Return the [x, y] coordinate for the center point of the cell that contains the specified text.  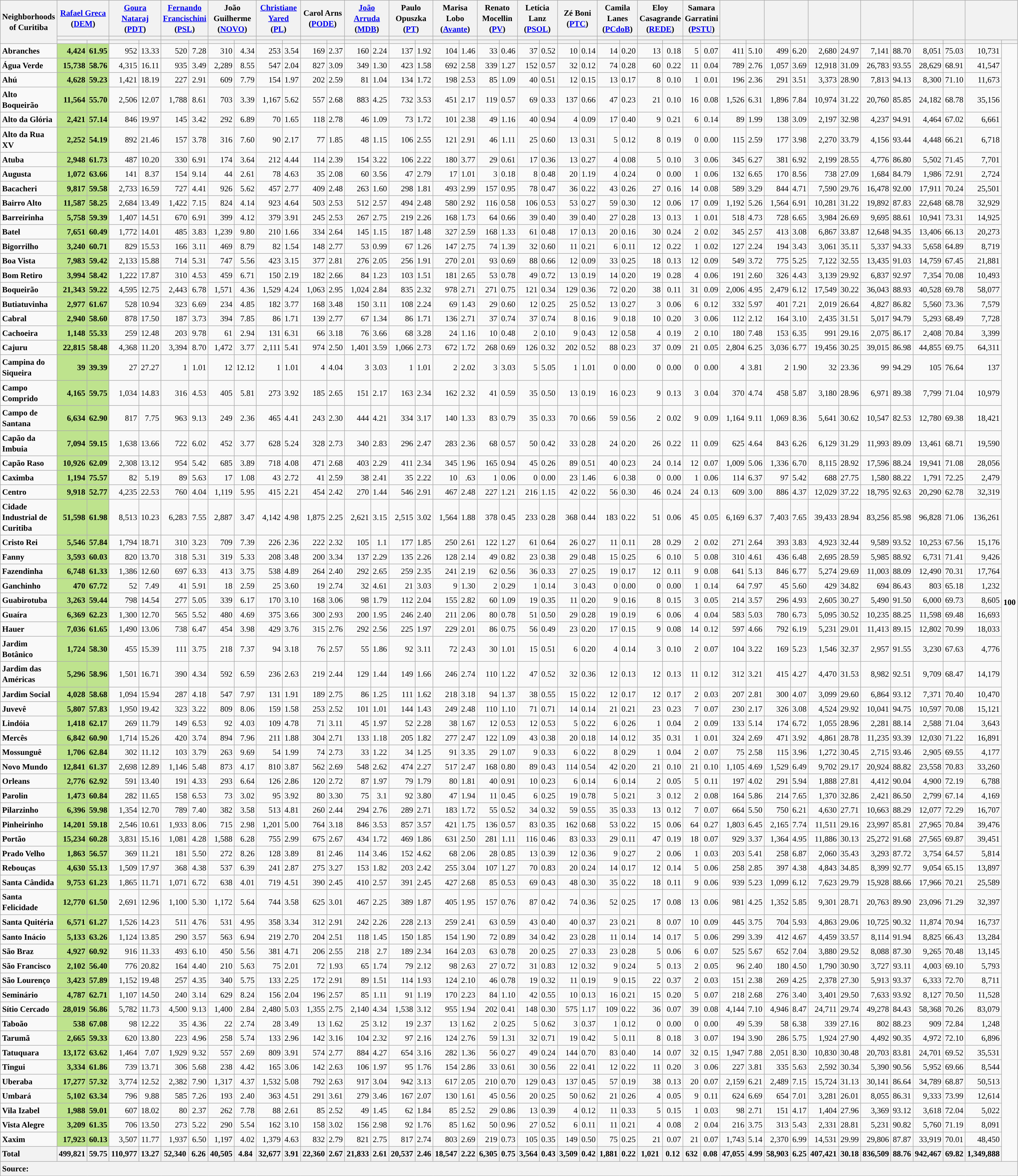
10,470 [983, 695]
89.15 [902, 630]
1,066 [402, 348]
Goura Nataraj(PDT) [135, 19]
30.34 [850, 1067]
172 [313, 980]
3.00 [755, 492]
13.40 [150, 781]
12.60 [150, 572]
531 [221, 922]
27.75 [850, 478]
85.85 [902, 100]
23,096 [928, 902]
16,891 [983, 737]
883 [358, 100]
91.03 [902, 261]
7.01 [799, 1096]
597 [733, 630]
728 [777, 218]
2.02 [468, 368]
61.23 [98, 882]
2,715 [876, 752]
0.91 [508, 781]
407,421 [824, 1154]
30.52 [850, 615]
3,509 [569, 1154]
335 [777, 1067]
11,564 [72, 100]
706 [124, 1125]
279 [358, 1096]
225 [402, 630]
70.40 [954, 695]
82.53 [902, 418]
574 [313, 1053]
1,772 [124, 232]
1,790 [824, 966]
420 [175, 737]
57 [609, 1081]
1,024 [358, 290]
4,843 [824, 868]
163 [402, 393]
90 [269, 140]
281 [488, 839]
Ahú [29, 80]
19,941 [928, 463]
Seminário [29, 995]
15.26 [150, 737]
48,450 [983, 1139]
71.06 [954, 518]
268 [488, 348]
138 [777, 120]
86.43 [902, 586]
69.73 [954, 600]
14,179 [983, 675]
28.71 [850, 902]
764 [313, 824]
6,788 [983, 781]
389 [402, 902]
256 [402, 261]
9.78 [198, 333]
Jardim Botânico [29, 650]
Capão da Imbuia [29, 443]
62.78 [954, 492]
8,127 [928, 995]
72.25 [954, 478]
3.1 [380, 796]
3,984 [824, 218]
14.83 [150, 393]
20,763 [876, 902]
11.12 [150, 752]
378 [488, 518]
1.87 [424, 902]
73.31 [954, 218]
293 [221, 781]
33.57 [850, 937]
3.64 [246, 159]
652 [777, 952]
130 [446, 1096]
14.54 [150, 600]
11,874 [928, 922]
11,528 [983, 995]
298 [402, 188]
1,386 [124, 572]
90.32 [902, 922]
João Arruda(MDB) [367, 19]
11,598 [928, 615]
810 [269, 767]
2,382 [175, 1081]
843 [777, 443]
58.42 [98, 276]
1,924 [824, 1038]
4,448 [928, 140]
15,928 [876, 882]
Samara Garratini(PSTU) [701, 19]
13,284 [983, 937]
127 [733, 246]
6.87 [799, 854]
10.23 [150, 518]
3.79 [198, 752]
2,592 [824, 1067]
5,560 [928, 304]
15,724 [824, 1081]
20,703 [876, 1053]
3.35 [468, 752]
397 [777, 868]
1,272 [824, 752]
546 [402, 492]
776 [124, 966]
6.19 [799, 630]
59.42 [98, 261]
5.26 [755, 203]
66.21 [954, 140]
5,095 [824, 615]
Cidade Industrial de Curitiba [29, 518]
Tatuquara [29, 1053]
70.26 [954, 1009]
1,379 [269, 1139]
4.42 [246, 1067]
86.31 [902, 1096]
7.84 [799, 100]
4,827 [876, 304]
85.81 [902, 824]
802 [876, 1024]
1.65 [292, 120]
2,948 [72, 159]
30.27 [850, 600]
39.39 [98, 368]
6.70 [799, 463]
1,881 [609, 1154]
1,580 [876, 478]
2,588 [928, 723]
403 [358, 463]
37.22 [850, 492]
35.43 [850, 854]
94.79 [902, 319]
302 [124, 752]
5.19 [150, 478]
17,277 [72, 1081]
Guabirotuba [29, 600]
3,593 [72, 557]
3.17 [424, 418]
14.01 [150, 232]
6,661 [983, 120]
503 [313, 203]
33,919 [928, 1139]
3,281 [824, 1096]
8,605 [983, 600]
2,408 [928, 333]
3.47 [246, 518]
6.20 [799, 51]
1,418 [72, 723]
Cajuru [29, 348]
5,760 [928, 1125]
923 [269, 203]
47,055 [733, 1154]
3.74 [198, 737]
4.01 [246, 882]
1,370 [824, 796]
8.30 [799, 1053]
1,638 [124, 443]
2,133 [124, 261]
5.00 [292, 824]
198 [446, 80]
93.44 [902, 140]
60.71 [98, 246]
697 [175, 572]
528 [124, 304]
0.54 [588, 767]
1.39 [508, 246]
363 [269, 1096]
Total [29, 1154]
5.91 [198, 586]
Centro [29, 492]
39,476 [983, 824]
49,278 [876, 1009]
2.23 [468, 995]
3,036 [777, 348]
512 [358, 203]
94.13 [902, 80]
6,369 [72, 615]
2,281 [876, 723]
1,055 [824, 723]
775 [777, 261]
Atuba [29, 159]
6,842 [72, 737]
62.71 [98, 995]
5,952 [928, 1067]
93.55 [902, 66]
Cabral [29, 319]
1,401 [358, 348]
393 [777, 542]
264 [313, 572]
Alto da Glória [29, 120]
3.78 [198, 140]
2.56 [380, 630]
487 [124, 159]
328 [313, 443]
4.84 [246, 1154]
4.98 [292, 518]
2,680 [824, 51]
5.86 [755, 796]
185 [313, 393]
459 [221, 276]
14.51 [150, 218]
7,651 [72, 232]
7,701 [983, 159]
2,331 [824, 1125]
4,177 [983, 752]
58,903 [777, 1154]
Marisa Lobo(Avante) [455, 19]
3.90 [755, 1038]
399 [221, 218]
Santa Felicidade [29, 902]
7,354 [928, 276]
63.62 [98, 1053]
57.83 [98, 709]
1,400 [221, 1009]
283 [446, 443]
563 [221, 937]
955 [446, 1009]
58.48 [98, 348]
Carol Arns(PODE) [323, 19]
7.78 [246, 1111]
71.41 [954, 557]
7,403 [777, 518]
8.61 [198, 100]
93.39 [902, 737]
3.40 [799, 995]
5,641 [824, 418]
5.43 [799, 1125]
22,648 [928, 203]
457 [269, 188]
61.86 [98, 1067]
8,114 [876, 937]
63.34 [98, 1096]
86.98 [902, 348]
2.28 [424, 723]
9,817 [72, 188]
1.75 [468, 824]
3,240 [72, 246]
4,003 [928, 966]
Pinheirinho [29, 824]
17,911 [928, 188]
3.13 [424, 1081]
71.29 [954, 902]
272 [221, 854]
60.92 [98, 952]
54.19 [98, 140]
1,532 [269, 1081]
6.27 [755, 159]
5.10 [755, 51]
1.1 [380, 542]
16,737 [983, 922]
242 [358, 922]
2,199 [824, 159]
1,194 [72, 478]
444 [358, 418]
Mercês [29, 737]
1,172 [221, 902]
13,461 [928, 443]
0.96 [508, 1125]
222 [313, 542]
8,115 [824, 463]
1.74 [380, 966]
4,628 [72, 80]
140 [446, 418]
Augusta [29, 174]
580 [446, 203]
2,308 [124, 463]
465 [269, 418]
12,780 [928, 418]
289 [402, 810]
10.20 [150, 159]
64,311 [983, 348]
5.97 [755, 304]
240 [175, 995]
939 [733, 882]
13.50 [150, 1125]
91.50 [902, 600]
5.30 [198, 902]
3.87 [292, 767]
4.35 [198, 980]
8,719 [983, 246]
1.48 [424, 232]
1.17 [588, 1009]
8,982 [876, 675]
5.54 [246, 1125]
70.99 [954, 630]
69.48 [954, 615]
9,333 [928, 1096]
17,923 [72, 1139]
27,965 [928, 824]
6.73 [799, 615]
12.07 [150, 100]
Mossunguê [29, 752]
1,473 [72, 796]
Abranches [29, 51]
4.81 [292, 810]
12.52 [150, 1081]
29.99 [850, 1139]
2,957 [876, 650]
10,979 [983, 393]
34,789 [928, 1081]
36,043 [876, 290]
617 [446, 1081]
6.89 [246, 120]
5.81 [246, 393]
3.42 [198, 120]
Santa Cândida [29, 882]
1,422 [175, 203]
4,169 [983, 796]
981 [733, 902]
92.97 [902, 276]
5.93 [799, 922]
22.53 [150, 492]
61.98 [98, 518]
65 [358, 966]
94.33 [902, 246]
4,900 [928, 781]
15,121 [983, 709]
11.71 [150, 882]
7.90 [198, 1081]
0.89 [508, 937]
64.89 [954, 246]
228 [402, 922]
136,261 [983, 518]
2,546 [124, 824]
7.40 [198, 810]
4.78 [292, 723]
12.96 [150, 902]
0.64 [548, 542]
28,019 [72, 1009]
71.22 [954, 737]
4.50 [799, 966]
7,141 [876, 51]
167 [402, 1096]
13,897 [983, 868]
Novo Mundo [29, 767]
1,888 [824, 781]
88.23 [902, 1024]
1,706 [72, 752]
11.79 [150, 723]
63.66 [98, 174]
18.19 [150, 80]
30.22 [850, 290]
2.93 [336, 615]
Portão [29, 839]
688 [824, 478]
2,799 [928, 796]
10,941 [928, 218]
27.71 [850, 810]
Letícia Lanz(PSOL) [537, 19]
747 [221, 261]
3.96 [799, 752]
1,896 [777, 100]
44,855 [928, 348]
517 [446, 767]
5,022 [983, 1111]
575 [569, 1009]
72.70 [954, 980]
1,986 [928, 174]
56.57 [98, 854]
4.33 [198, 781]
4,235 [124, 492]
Orleans [29, 781]
1,069 [777, 418]
3.01 [336, 902]
391 [402, 882]
Neighborhoods of Curitiba [29, 22]
Pilarzinho [29, 810]
58,077 [983, 290]
324 [733, 737]
537 [221, 868]
29,806 [876, 1139]
22,360 [313, 1154]
5.25 [799, 261]
1,501 [124, 675]
629 [221, 995]
86.17 [902, 333]
1,057 [777, 66]
718 [269, 463]
13,172 [72, 1053]
8,544 [983, 1067]
624 [733, 1096]
22,815 [72, 348]
11.33 [150, 952]
685 [221, 463]
4.44 [292, 159]
0.49 [548, 630]
2,252 [72, 140]
1,192 [733, 203]
8.70 [198, 348]
6.02 [198, 443]
75.57 [98, 478]
318 [175, 557]
9.11 [755, 418]
72.04 [954, 1111]
4,863 [824, 922]
6.78 [198, 290]
89.38 [902, 393]
3.14 [198, 995]
1,947 [733, 1053]
722 [175, 443]
6,718 [983, 140]
0.68 [588, 824]
844 [777, 188]
5,017 [876, 319]
1.31 [508, 1038]
7,122 [824, 261]
5.13 [755, 572]
Jardim Social [29, 695]
1,472 [221, 348]
1.26 [424, 246]
88.93 [902, 290]
19,456 [824, 348]
91.55 [902, 650]
13.71 [150, 1067]
8.56 [799, 174]
3.37 [755, 839]
15,176 [983, 542]
4,946 [777, 1009]
87.87 [902, 1139]
55.33 [98, 333]
1,063 [313, 290]
71.19 [954, 1125]
88.66 [902, 882]
25,589 [983, 882]
4,787 [72, 995]
9,702 [824, 767]
14,925 [983, 218]
942,467 [928, 1154]
70.48 [954, 952]
86.64 [902, 1081]
13.06 [150, 630]
93.92 [902, 995]
27.16 [850, 1024]
15.39 [150, 650]
8,300 [928, 80]
96 [733, 966]
0.79 [508, 418]
10,731 [983, 51]
13,406 [928, 232]
24,182 [928, 100]
59.18 [98, 824]
29.60 [850, 695]
12.48 [150, 333]
5,102 [72, 1096]
7,983 [72, 261]
68.91 [954, 66]
51,598 [72, 518]
19,590 [983, 443]
8,088 [876, 952]
2,684 [124, 203]
5.52 [198, 615]
2.83 [380, 443]
9,054 [928, 868]
857 [402, 824]
Camila Lanes(PCdoB) [618, 19]
2,370 [777, 1139]
4.93 [799, 600]
1.34 [380, 319]
694 [876, 586]
1,571 [221, 290]
33.87 [850, 232]
7,813 [876, 80]
29.01 [850, 630]
7.88 [755, 1053]
5.94 [799, 781]
1,232 [983, 586]
28.59 [850, 557]
27.81 [850, 781]
250 [446, 542]
7.21 [799, 304]
27.30 [850, 980]
7.07 [150, 1053]
69.78 [954, 290]
585 [175, 1096]
1.18 [380, 737]
1.73 [468, 218]
35,156 [983, 100]
4.03 [246, 723]
57.32 [98, 1081]
5.68 [198, 1067]
755 [269, 839]
9.88 [150, 1096]
27,565 [928, 839]
1,421 [124, 80]
739 [124, 1067]
31.09 [850, 66]
5.60 [799, 586]
917 [358, 1081]
236 [269, 675]
836,509 [876, 1154]
470 [72, 586]
1.84 [424, 1111]
2.78 [336, 120]
59.58 [98, 188]
2.13 [424, 922]
11,886 [824, 839]
15,234 [72, 839]
62.23 [98, 615]
90.35 [902, 1038]
886 [777, 492]
30,141 [876, 1081]
9.80 [246, 232]
349 [358, 66]
2,940 [72, 319]
2,075 [876, 333]
68.49 [954, 319]
592 [221, 675]
Renato Mocellin(PV) [497, 19]
6,000 [928, 600]
160 [358, 51]
58.25 [98, 203]
31.51 [850, 319]
6.99 [799, 1139]
Santa Quitéria [29, 922]
5.22 [198, 1125]
88.82 [902, 767]
107 [488, 868]
6.64 [246, 781]
1,509 [124, 868]
6,837 [876, 276]
499,821 [72, 1154]
56.40 [98, 966]
1,404 [824, 1111]
32,929 [983, 203]
4.76 [198, 922]
68.87 [954, 1081]
315 [313, 630]
86.50 [902, 796]
15.16 [150, 839]
4.21 [380, 418]
Alto Boqueirão [29, 100]
0.80 [508, 767]
19.97 [150, 120]
10,974 [824, 100]
358 [269, 922]
13.27 [150, 1154]
32.44 [850, 542]
798 [124, 600]
589 [733, 188]
7.26 [198, 1096]
70.50 [954, 995]
58.30 [98, 650]
11,413 [876, 630]
44 [221, 174]
62.09 [98, 463]
93.11 [902, 966]
5,296 [72, 675]
25,501 [983, 188]
141 [124, 174]
72.10 [954, 1038]
2,197 [824, 120]
4.85 [246, 304]
20,273 [983, 232]
824 [221, 203]
30.90 [850, 966]
71.45 [954, 159]
1,100 [175, 902]
2,977 [72, 304]
70.01 [954, 1139]
3.73 [198, 319]
88.25 [902, 615]
3.61 [336, 1096]
1,124 [124, 937]
330 [175, 159]
62.90 [98, 418]
1,490 [124, 630]
3,061 [824, 246]
15.88 [150, 261]
61.35 [98, 1125]
88.92 [902, 557]
369 [124, 854]
18,547 [446, 1154]
28.81 [850, 1125]
3,180 [824, 393]
28.92 [850, 463]
Bom Retiro [29, 276]
715 [221, 824]
929 [733, 839]
2,515 [402, 518]
83,256 [876, 518]
3.59 [380, 348]
32.55 [850, 261]
13,435 [876, 261]
3,994 [72, 276]
916 [124, 952]
10,041 [876, 709]
6.47 [198, 630]
255 [446, 868]
3.76 [292, 630]
61.67 [98, 304]
21,881 [983, 261]
13.80 [150, 1038]
Christiane Yared(PL) [278, 19]
8.24 [246, 995]
11,511 [824, 824]
4,861 [824, 737]
9.14 [198, 174]
0.44 [588, 518]
894 [221, 737]
20,760 [876, 100]
7.55 [198, 518]
0.73 [508, 1139]
379 [269, 218]
88.22 [902, 478]
1.37 [508, 695]
5.06 [755, 463]
233 [528, 518]
12,614 [983, 1096]
565 [175, 615]
1,863 [72, 854]
3,564 [528, 1154]
1,071 [175, 882]
92.51 [902, 675]
67.56 [954, 542]
6,731 [928, 557]
92.77 [902, 868]
8,711 [983, 980]
5,133 [72, 937]
13.70 [150, 557]
João Guilherme(NOVO) [232, 19]
10,493 [983, 276]
Taboão [29, 1024]
96,828 [928, 518]
6,571 [72, 922]
67.45 [954, 261]
Butiatuvinha [29, 304]
638 [221, 882]
2,698 [124, 767]
3,263 [72, 600]
66 [313, 333]
Hauer [29, 630]
7,094 [72, 443]
2,489 [777, 1081]
11,235 [876, 737]
84.43 [902, 1009]
2.7 [380, 952]
5,782 [124, 1009]
8,825 [928, 937]
286 [777, 1038]
6,864 [876, 695]
760 [175, 492]
59.44 [98, 600]
2,051 [777, 1053]
1,988 [72, 1111]
23,997 [876, 824]
5.85 [799, 902]
24.97 [850, 51]
3.51 [799, 80]
1.67 [468, 723]
2,443 [175, 290]
4,144 [733, 1009]
4.67 [799, 937]
69.52 [954, 1053]
234 [221, 304]
750 [777, 810]
14.50 [150, 995]
65.18 [954, 586]
83,079 [983, 1009]
5.95 [246, 492]
139 [313, 319]
9,753 [72, 882]
5.24 [292, 443]
66.43 [954, 937]
4,028 [72, 695]
3.21 [755, 675]
52.77 [98, 492]
2,665 [72, 1038]
88.29 [902, 810]
5,985 [876, 557]
12,029 [824, 492]
83.81 [902, 1053]
55.13 [98, 868]
0.82 [508, 557]
11.21 [150, 854]
11,003 [876, 572]
4,492 [876, 1038]
35,531 [983, 1053]
5,490 [876, 600]
207 [733, 695]
892 [124, 140]
727 [175, 188]
2.85 [755, 868]
3,401 [824, 995]
Alto da Rua XV [29, 140]
57.84 [98, 542]
1,021 [650, 1154]
134 [402, 80]
64.57 [954, 854]
4.14 [246, 203]
26.64 [850, 304]
4,500 [175, 1009]
2,621 [358, 518]
33.79 [850, 140]
2,733 [124, 188]
549 [733, 261]
9,301 [824, 902]
1,937 [175, 1139]
61.33 [98, 572]
108 [402, 304]
60.84 [98, 796]
1,538 [402, 1009]
69.38 [954, 418]
33,260 [983, 767]
13,145 [983, 952]
4.89 [292, 572]
4.24 [292, 290]
85.98 [902, 518]
632 [692, 1154]
7,590 [824, 188]
2.08 [336, 174]
34.85 [850, 868]
935 [175, 66]
8,513 [124, 518]
20,924 [876, 767]
94.35 [902, 232]
6.35 [799, 333]
1,081 [175, 839]
2,060 [824, 854]
2.66 [336, 276]
Ganchinho [29, 586]
1,099 [777, 882]
59.98 [98, 810]
21,343 [72, 290]
Bigorrilho [29, 246]
954 [175, 463]
Caximba [29, 478]
3,618 [928, 1111]
591 [124, 781]
70.94 [954, 922]
90.82 [902, 1125]
1,167 [269, 100]
20,537 [402, 1154]
5,546 [72, 542]
4,412 [876, 781]
60.13 [98, 1139]
72.91 [954, 174]
6,305 [488, 1154]
1,300 [124, 615]
7.49 [150, 586]
Barreirinha [29, 218]
7.39 [246, 542]
208 [269, 557]
28,629 [928, 66]
675 [313, 839]
2.21 [292, 492]
67.14 [954, 796]
Cristo Rei [29, 542]
267 [358, 218]
59.22 [98, 290]
5.67 [755, 952]
5,758 [72, 218]
Xaxim [29, 1139]
10,547 [876, 418]
518 [733, 218]
135 [402, 557]
6.92 [799, 159]
4.66 [755, 630]
Boqueirão [29, 290]
6,971 [876, 393]
5,293 [928, 319]
30.48 [850, 1053]
100 [1009, 602]
São Francisco [29, 966]
10,663 [876, 810]
10,281 [824, 203]
1.08 [246, 478]
4,923 [824, 542]
59.01 [98, 1111]
70.31 [954, 572]
26,783 [876, 66]
1.36 [468, 1053]
3,230 [928, 650]
60.90 [98, 737]
86.80 [902, 159]
410 [358, 882]
8,055 [876, 1096]
67.02 [954, 120]
17.97 [150, 868]
6.10 [198, 952]
18.02 [150, 1111]
13.66 [150, 443]
72.19 [954, 781]
0.86 [508, 1111]
12,490 [928, 572]
28.90 [850, 80]
9,589 [876, 542]
Boa Vista [29, 261]
1,222 [124, 276]
30.25 [850, 348]
11.73 [150, 1009]
12,918 [824, 66]
628 [269, 443]
6.17 [246, 600]
2.95 [336, 290]
7.96 [246, 737]
287 [175, 695]
70.24 [954, 188]
926 [221, 188]
306 [175, 1067]
71.08 [954, 463]
8,091 [983, 1125]
991 [824, 333]
92.00 [902, 188]
14,531 [824, 1139]
28.94 [850, 518]
61.50 [98, 902]
16,478 [876, 188]
Tarumã [29, 1038]
884 [358, 1053]
31.29 [850, 443]
6.49 [799, 767]
12,802 [928, 630]
1,355 [313, 1009]
11.20 [150, 348]
719 [269, 882]
978 [446, 290]
1,146 [175, 767]
3,423 [72, 980]
61.37 [98, 767]
120 [313, 781]
1,714 [124, 737]
1,743 [733, 1139]
878 [124, 319]
59.23 [98, 80]
13.12 [150, 463]
238 [221, 1067]
1,791 [928, 478]
313 [777, 1125]
732 [402, 100]
1,794 [124, 542]
3,139 [824, 276]
1,803 [733, 824]
10,725 [876, 922]
1,933 [175, 824]
952 [124, 51]
1,546 [824, 650]
32.86 [850, 796]
4.18 [198, 695]
7.74 [799, 824]
16,693 [983, 615]
32.98 [850, 120]
1,201 [269, 824]
19.48 [150, 980]
5,658 [928, 246]
212 [269, 159]
0.85 [508, 854]
17.50 [150, 319]
226 [269, 542]
5,793 [983, 966]
15,738 [72, 66]
70.83 [954, 767]
10.61 [150, 824]
24,701 [928, 1053]
2.35 [424, 572]
909 [928, 1024]
Água Verde [29, 66]
32.37 [850, 650]
2,695 [824, 557]
26.01 [850, 1096]
94.91 [902, 120]
1,354 [124, 810]
3,369 [876, 1111]
87.72 [902, 854]
436 [777, 557]
73.99 [954, 1096]
835 [402, 290]
67.63 [954, 650]
132 [733, 174]
1.61 [468, 1096]
4.40 [198, 966]
6.45 [755, 824]
70.21 [954, 882]
7.75 [150, 418]
3,643 [983, 723]
89.09 [902, 443]
21.46 [150, 140]
474 [402, 767]
16.59 [150, 188]
382 [221, 810]
62.84 [98, 752]
71.10 [954, 80]
5.08 [292, 1081]
7,579 [983, 304]
827 [313, 66]
12.22 [150, 1024]
1,588 [221, 839]
93.52 [902, 542]
6,867 [824, 232]
9,695 [876, 218]
2.60 [755, 276]
São Lourenço [29, 980]
2,006 [733, 290]
9,918 [72, 492]
29.69 [850, 572]
São Braz [29, 952]
12,030 [928, 737]
5.64 [246, 902]
1,724 [72, 650]
11,993 [876, 443]
520 [175, 51]
6.48 [799, 557]
525 [733, 952]
10.94 [150, 304]
8,399 [876, 868]
4,524 [824, 709]
2.27 [424, 767]
821 [358, 1139]
9,709 [928, 675]
88.76 [902, 1154]
29.50 [850, 995]
5,274 [824, 572]
3,880 [824, 952]
1.54 [292, 246]
73.36 [954, 304]
197 [733, 781]
445 [733, 922]
34.82 [850, 586]
5,814 [983, 854]
1,950 [124, 709]
3.27 [336, 868]
4.73 [755, 218]
7,036 [72, 630]
494 [402, 203]
88.61 [902, 218]
14,759 [928, 261]
1,929 [175, 1053]
41,547 [983, 66]
Campina do Siqueira [29, 368]
8.37 [150, 174]
4,927 [72, 952]
2,506 [124, 100]
Cachoeira [29, 333]
3.28 [424, 333]
3,394 [175, 348]
664 [733, 810]
23,558 [928, 767]
39,433 [824, 518]
Vista Alegre [29, 1125]
873 [221, 767]
2,776 [72, 781]
1,407 [124, 218]
58.76 [98, 66]
670 [175, 218]
4,464 [928, 120]
69.10 [954, 966]
1,009 [733, 463]
Source: [509, 1169]
319 [221, 557]
52,340 [175, 1154]
205 [402, 737]
56.86 [98, 1009]
Uberaba [29, 1081]
91.94 [902, 937]
Bacacheri [29, 188]
30.45 [850, 752]
1,788 [175, 100]
15.94 [150, 695]
3.72 [755, 261]
3,399 [983, 333]
32,397 [983, 902]
8.36 [799, 418]
Sítio Cercado [29, 1009]
Bairro Alto [29, 203]
86.82 [902, 304]
299 [733, 937]
68.47 [954, 675]
2.82 [468, 600]
57.14 [98, 120]
32,319 [983, 492]
6,896 [983, 1038]
2,605 [824, 600]
17,966 [928, 882]
692 [446, 66]
2,140 [358, 1009]
3,774 [124, 1081]
12.75 [150, 290]
832 [313, 1139]
72.84 [954, 1024]
1.23 [380, 276]
0.76 [508, 902]
12,841 [72, 767]
4,470 [824, 675]
3,727 [876, 966]
2.51 [336, 937]
1,317 [221, 1081]
2.03 [468, 952]
Zé Boni(PTC) [578, 19]
75.03 [954, 51]
10,235 [876, 615]
18.71 [150, 542]
1,364 [777, 839]
27.27 [150, 368]
829 [124, 246]
90.04 [902, 781]
5,807 [72, 709]
548 [358, 767]
11.77 [150, 1139]
88.24 [902, 463]
3.54 [292, 51]
99 [876, 368]
61.27 [98, 922]
16,707 [983, 810]
18,033 [983, 630]
93.37 [902, 980]
703 [221, 100]
61.73 [98, 159]
0.99 [380, 246]
485 [175, 232]
8.47 [799, 1009]
90.56 [902, 1067]
11.65 [150, 796]
166 [175, 246]
1,464 [124, 1053]
12,077 [928, 810]
Vila Izabel [29, 1111]
Lindóia [29, 723]
1,107 [124, 995]
5.39 [755, 1024]
4.08 [292, 463]
5.87 [799, 393]
Fazendinha [29, 572]
7,623 [824, 882]
2,905 [928, 752]
4,424 [72, 51]
89.90 [902, 902]
19,892 [876, 203]
6,333 [928, 980]
6.71 [246, 276]
93 [488, 261]
60.03 [98, 557]
1,148 [72, 333]
620 [124, 1038]
1,034 [124, 393]
59.33 [98, 1038]
2.30 [336, 418]
63.26 [98, 937]
4.74 [755, 393]
631 [446, 839]
28,056 [983, 463]
72.29 [954, 810]
193 [221, 1096]
204 [313, 937]
6,169 [733, 518]
2.14 [468, 557]
93.46 [902, 752]
3,754 [928, 854]
Eloy Casagrande(REDE) [660, 19]
4.12 [246, 218]
2,165 [777, 824]
7,799 [928, 393]
2,435 [824, 319]
257 [175, 980]
10,830 [824, 1053]
39,015 [876, 348]
4.62 [424, 854]
370 [733, 393]
Rafael Greca(DEM) [83, 19]
3,293 [876, 854]
1,072 [72, 174]
2,102 [72, 966]
6,748 [72, 572]
27.09 [850, 174]
13.49 [150, 203]
1,349,888 [983, 1154]
Santo Inácio [29, 937]
14,201 [72, 824]
2,270 [824, 140]
92.63 [902, 492]
5.48 [198, 767]
513 [269, 810]
60.28 [98, 839]
15.53 [150, 246]
1,152 [124, 980]
499 [777, 51]
11,673 [983, 80]
4,156 [876, 140]
2,019 [824, 304]
6.38 [799, 1024]
3,209 [72, 1125]
974 [313, 348]
452 [221, 443]
62.17 [98, 723]
2,724 [983, 174]
2,111 [269, 348]
3,334 [72, 1067]
54 [269, 752]
65.15 [954, 868]
377 [313, 261]
13.33 [150, 51]
704 [777, 922]
5,502 [928, 159]
5.74 [246, 1038]
69.82 [954, 1154]
1.07 [508, 752]
2,887 [221, 518]
50,513 [983, 1081]
88.14 [902, 723]
820 [124, 557]
1,094 [124, 695]
16.11 [150, 66]
19.42 [150, 709]
6,634 [72, 418]
1.21 [508, 492]
3,507 [124, 1139]
9.69 [246, 752]
1.60 [380, 188]
409 [313, 188]
Paulo Opuszka(PT) [411, 19]
9,426 [983, 557]
30.18 [850, 1154]
27.96 [850, 1111]
59.39 [98, 218]
458 [777, 393]
69.75 [954, 348]
206 [313, 952]
1.96 [468, 463]
672 [446, 348]
87.30 [902, 952]
1.04 [380, 80]
7.28 [198, 51]
421 [446, 824]
27.90 [850, 1038]
243 [313, 418]
4,368 [124, 348]
20.82 [150, 966]
4.07 [799, 695]
60.49 [98, 232]
4,237 [876, 120]
12.12 [246, 368]
68.71 [954, 443]
Campo Comprido [29, 393]
29.52 [850, 952]
6,396 [72, 810]
10,253 [928, 542]
29.74 [850, 1009]
31.53 [850, 675]
77 [313, 140]
4.96 [198, 1038]
5,390 [876, 1067]
451 [446, 100]
29.06 [850, 922]
16.71 [150, 675]
12.89 [150, 767]
1,684 [876, 174]
5.33 [246, 557]
2.94 [246, 333]
375 [269, 615]
91.68 [902, 839]
223 [175, 1038]
3.80 [424, 796]
5,913 [876, 980]
58.68 [98, 695]
6,129 [824, 443]
69.55 [954, 752]
3.30 [336, 796]
155 [446, 600]
21,833 [358, 1154]
23.36 [850, 368]
62.92 [98, 781]
0.34 [548, 290]
7.04 [799, 952]
3,831 [124, 839]
9,265 [928, 952]
35.11 [850, 246]
2,159 [733, 1081]
66.13 [954, 232]
780 [777, 615]
2.16 [424, 1038]
455 [124, 650]
84.79 [902, 174]
6,283 [175, 518]
59.15 [98, 443]
88.09 [902, 572]
6.94 [246, 937]
2,804 [733, 348]
Guaíra [29, 615]
796 [124, 1096]
394 [221, 319]
3.23 [198, 542]
4,315 [124, 66]
7.85 [246, 319]
8,051 [928, 51]
401 [777, 304]
3.29 [755, 188]
Parolin [29, 796]
229 [446, 630]
4.28 [198, 839]
2,691 [124, 902]
25,272 [876, 839]
26.69 [850, 218]
69.87 [954, 839]
480 [221, 615]
28.55 [850, 159]
332 [733, 304]
260 [313, 810]
7,633 [876, 995]
4,142 [269, 518]
7,371 [928, 695]
275 [313, 868]
58.60 [98, 319]
Fernando Francischini(PSL) [185, 19]
0.95 [508, 188]
Juvevê [29, 709]
30.13 [850, 839]
11,587 [72, 203]
1,875 [313, 518]
7,728 [983, 319]
3.69 [799, 66]
17,549 [824, 290]
29.79 [850, 882]
963 [175, 418]
2.39 [336, 159]
Fanny [29, 557]
20,290 [928, 492]
6.50 [198, 1139]
714 [175, 261]
7.60 [246, 140]
39,451 [983, 839]
14.23 [150, 922]
4.43 [799, 276]
4,165 [72, 393]
2.96 [292, 1038]
Tingui [29, 1067]
58.96 [98, 675]
8.55 [246, 66]
Batel [29, 232]
24,711 [824, 1009]
562 [313, 767]
61.95 [98, 51]
434 [358, 839]
1,352 [777, 902]
76.64 [954, 368]
9.32 [198, 1053]
511 [175, 922]
.63 [468, 478]
3.56 [380, 174]
5,337 [876, 246]
4,972 [928, 1038]
641 [733, 572]
3.60 [292, 586]
7.37 [246, 650]
2.10 [468, 980]
1,119 [221, 492]
12,770 [72, 902]
2,289 [221, 66]
1,105 [733, 767]
10,926 [72, 463]
1,197 [221, 1139]
7.79 [246, 80]
17,596 [876, 463]
3.43 [799, 246]
245 [313, 218]
327 [446, 232]
40,505 [221, 1154]
40,528 [928, 290]
57.89 [98, 980]
942 [402, 1081]
88.70 [902, 51]
1,248 [983, 1024]
607 [124, 1111]
8.26 [246, 854]
159 [269, 709]
1.92 [424, 51]
294 [358, 810]
6.33 [198, 572]
17,764 [983, 572]
2.43 [468, 650]
28.78 [850, 737]
4,595 [124, 290]
Prado Velho [29, 854]
2.87 [292, 868]
2.07 [424, 1096]
1,336 [777, 463]
427 [446, 882]
709 [221, 542]
583 [733, 615]
3,099 [824, 695]
Jardim das Américas [29, 675]
147 [446, 246]
7.48 [755, 333]
744 [269, 902]
12,648 [876, 232]
67.72 [98, 586]
0.47 [548, 188]
Campo de Santana [29, 418]
304 [313, 737]
30.62 [850, 418]
13.85 [150, 937]
67.08 [98, 1024]
3,373 [824, 80]
29.76 [850, 188]
Capão Raso [29, 463]
2.92 [468, 203]
Umbará [29, 1096]
55.70 [98, 100]
1,865 [124, 882]
18,421 [983, 418]
58 [777, 1024]
31.13 [850, 1081]
2.70 [292, 937]
2.62 [380, 767]
1,164 [733, 418]
6.59 [246, 675]
450 [221, 952]
230 [733, 709]
2,480 [269, 1009]
8.79 [246, 246]
29.17 [850, 767]
2,378 [824, 980]
94.29 [902, 368]
119 [488, 100]
7.10 [755, 1009]
58,368 [928, 1009]
Rebouças [29, 868]
6.39 [246, 868]
110,977 [124, 1154]
10,597 [928, 709]
94.75 [902, 709]
69.66 [954, 1067]
18,795 [876, 492]
17.87 [150, 276]
4.99 [755, 1154]
1,239 [221, 232]
262 [221, 1111]
6.28 [246, 839]
4,459 [824, 937]
87.83 [902, 203]
412 [777, 937]
32,677 [269, 1154]
61.65 [98, 630]
